Capture the cell that displays the provided text and extract its [X, Y] central coordinate. 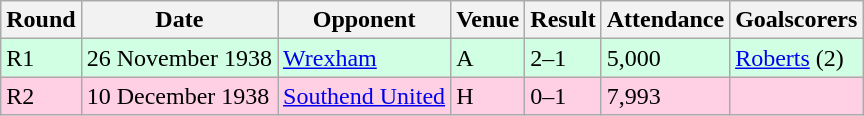
Opponent [364, 20]
Wrexham [364, 58]
26 November 1938 [179, 58]
A [488, 58]
7,993 [665, 96]
Round [41, 20]
0–1 [563, 96]
H [488, 96]
Goalscorers [796, 20]
5,000 [665, 58]
R2 [41, 96]
Result [563, 20]
Roberts (2) [796, 58]
2–1 [563, 58]
Southend United [364, 96]
10 December 1938 [179, 96]
Venue [488, 20]
Date [179, 20]
Attendance [665, 20]
R1 [41, 58]
